Locate the cell with the specified text and output its [x, y] center coordinate. 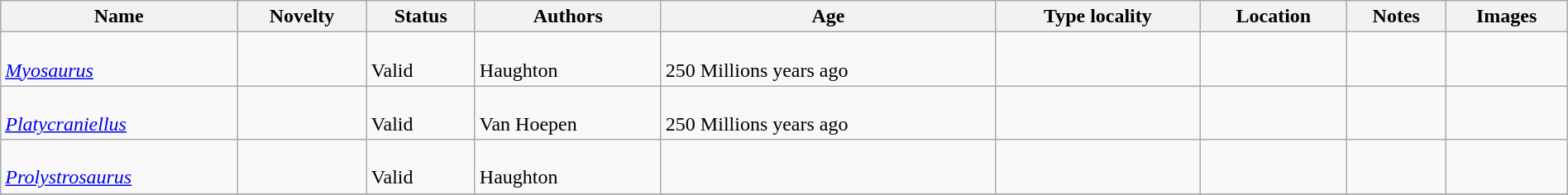
Myosaurus [119, 59]
Status [420, 17]
Name [119, 17]
Age [828, 17]
Type locality [1098, 17]
Platycraniellus [119, 112]
Location [1274, 17]
Notes [1396, 17]
Prolystrosaurus [119, 167]
Images [1507, 17]
Novelty [302, 17]
Van Hoepen [567, 112]
Authors [567, 17]
